Determine the (X, Y) coordinate at the center of the cell enclosing the given text.  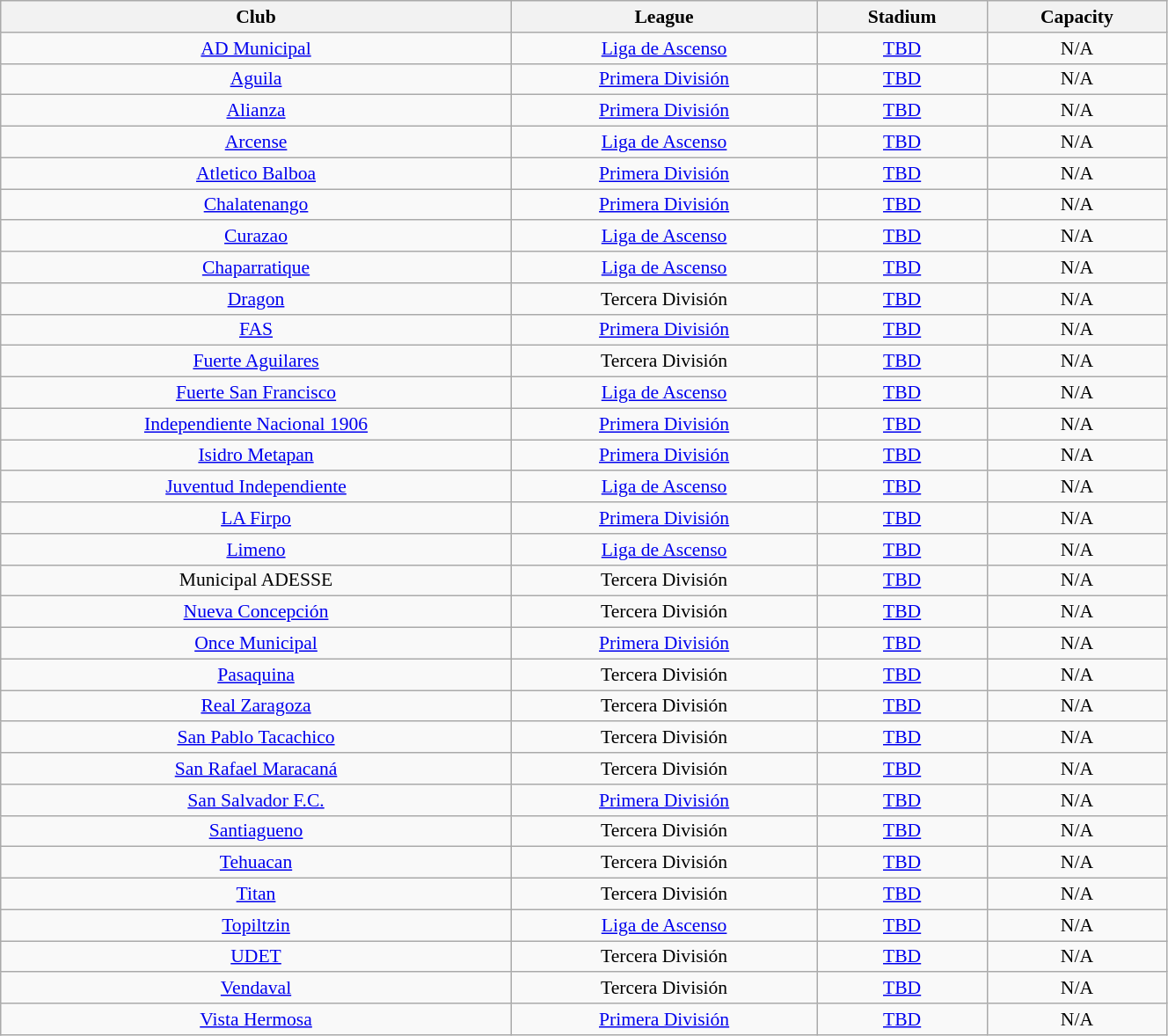
LA Firpo (257, 518)
Topiltzin (257, 925)
Titan (257, 894)
League (664, 17)
Aguila (257, 79)
Chaparratique (257, 267)
Nueva Concepción (257, 612)
Alianza (257, 111)
Vista Hermosa (257, 1019)
San Rafael Maracaná (257, 769)
Real Zaragoza (257, 706)
UDET (257, 957)
Fuerte San Francisco (257, 393)
San Pablo Tacachico (257, 738)
Limeno (257, 550)
San Salvador F.C. (257, 800)
Santiagueno (257, 831)
Tehuacan (257, 863)
Curazao (257, 237)
Once Municipal (257, 644)
Vendaval (257, 989)
AD Municipal (257, 48)
Capacity (1077, 17)
Fuerte Aguilares (257, 361)
Juventud Independiente (257, 487)
Chalatenango (257, 205)
Pasaquina (257, 675)
Atletico Balboa (257, 173)
FAS (257, 330)
Independiente Nacional 1906 (257, 424)
Municipal ADESSE (257, 580)
Stadium (902, 17)
Isidro Metapan (257, 456)
Arcense (257, 142)
Club (257, 17)
Dragon (257, 299)
